Identify which cell holds the provided text, then report its [X, Y] central coordinate. 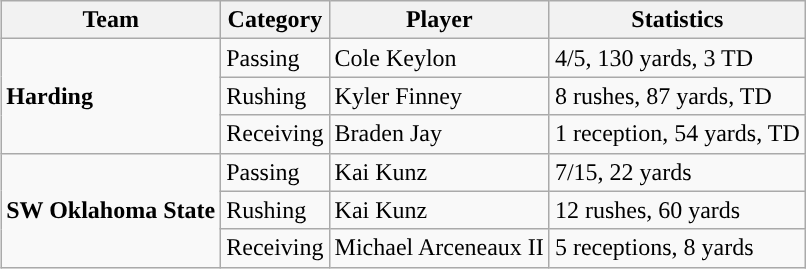
Kyler Finney [439, 96]
SW Oklahoma State [111, 210]
1 reception, 54 yards, TD [677, 134]
Harding [111, 96]
5 receptions, 8 yards [677, 248]
Michael Arceneaux II [439, 248]
7/15, 22 yards [677, 172]
Category [275, 20]
Statistics [677, 20]
4/5, 130 yards, 3 TD [677, 58]
Player [439, 20]
Team [111, 20]
8 rushes, 87 yards, TD [677, 96]
Braden Jay [439, 134]
Cole Keylon [439, 58]
12 rushes, 60 yards [677, 210]
